For the text-containing cell, return its midpoint in [X, Y] coordinate format. 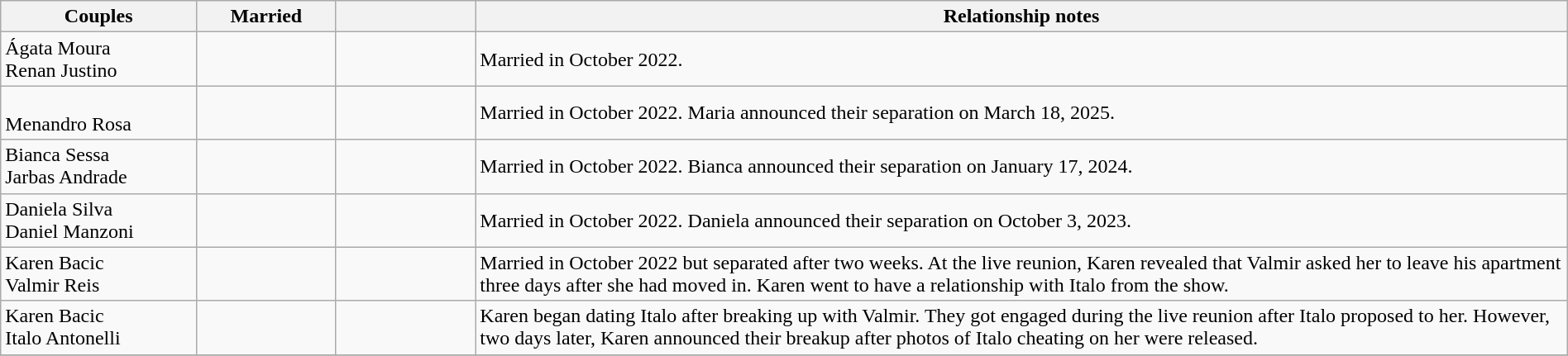
Married in October 2022. Maria announced their separation on March 18, 2025. [1021, 112]
Married in October 2022. Bianca announced their separation on January 17, 2024. [1021, 167]
Karen BacicValmir Reis [99, 274]
Relationship notes [1021, 17]
Married in October 2022. [1021, 59]
Karen BacicItalo Antonelli [99, 327]
Daniela SilvaDaniel Manzoni [99, 220]
Couples [99, 17]
Married in October 2022. Daniela announced their separation on October 3, 2023. [1021, 220]
Ágata MouraRenan Justino [99, 59]
Menandro Rosa [99, 112]
Married [266, 17]
Bianca SessaJarbas Andrade [99, 167]
